Provide the (x, y) coordinate of the cell's center where the given text is located.  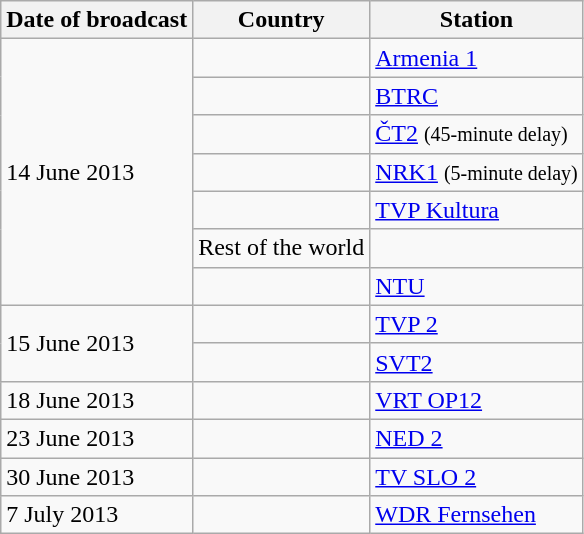
Country (282, 20)
23 June 2013 (97, 438)
SVT2 (477, 362)
Rest of the world (282, 248)
Date of broadcast (97, 20)
18 June 2013 (97, 400)
WDR Fernsehen (477, 515)
VRT OP12 (477, 400)
30 June 2013 (97, 477)
Armenia 1 (477, 58)
NRK1 (5-minute delay) (477, 172)
TVP 2 (477, 324)
TVP Kultura (477, 210)
ČT2 (45-minute delay) (477, 134)
TV SLO 2 (477, 477)
Station (477, 20)
NED 2 (477, 438)
7 July 2013 (97, 515)
NTU (477, 286)
15 June 2013 (97, 343)
BTRC (477, 96)
14 June 2013 (97, 172)
